Return the (x, y) coordinate for the center point of the cell that contains the specified text.  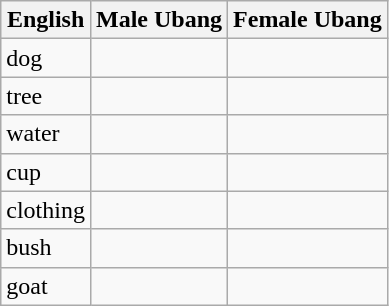
water (46, 134)
English (46, 20)
bush (46, 248)
cup (46, 172)
goat (46, 286)
Male Ubang (158, 20)
tree (46, 96)
Female Ubang (308, 20)
clothing (46, 210)
dog (46, 58)
